Return [x, y] of the center of cell containing provided text 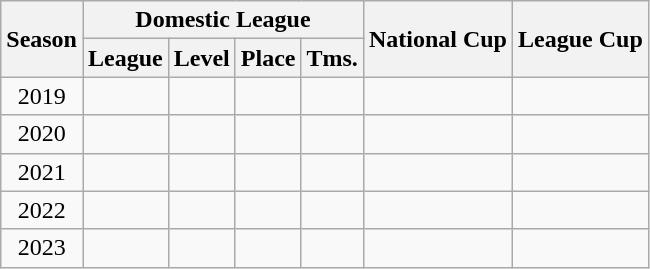
League [125, 58]
National Cup [438, 39]
2023 [42, 248]
2019 [42, 96]
Season [42, 39]
Domestic League [222, 20]
2020 [42, 134]
Tms. [332, 58]
League Cup [581, 39]
Level [202, 58]
Place [268, 58]
2022 [42, 210]
2021 [42, 172]
